Identify which cell holds the provided text, then report its (x, y) central coordinate. 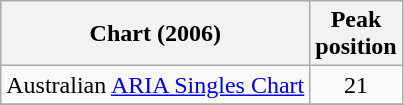
21 (356, 85)
Australian ARIA Singles Chart (156, 85)
Chart (2006) (156, 34)
Peakposition (356, 34)
